Extract the [X, Y] coordinate from the center of the cell holding the provided text.  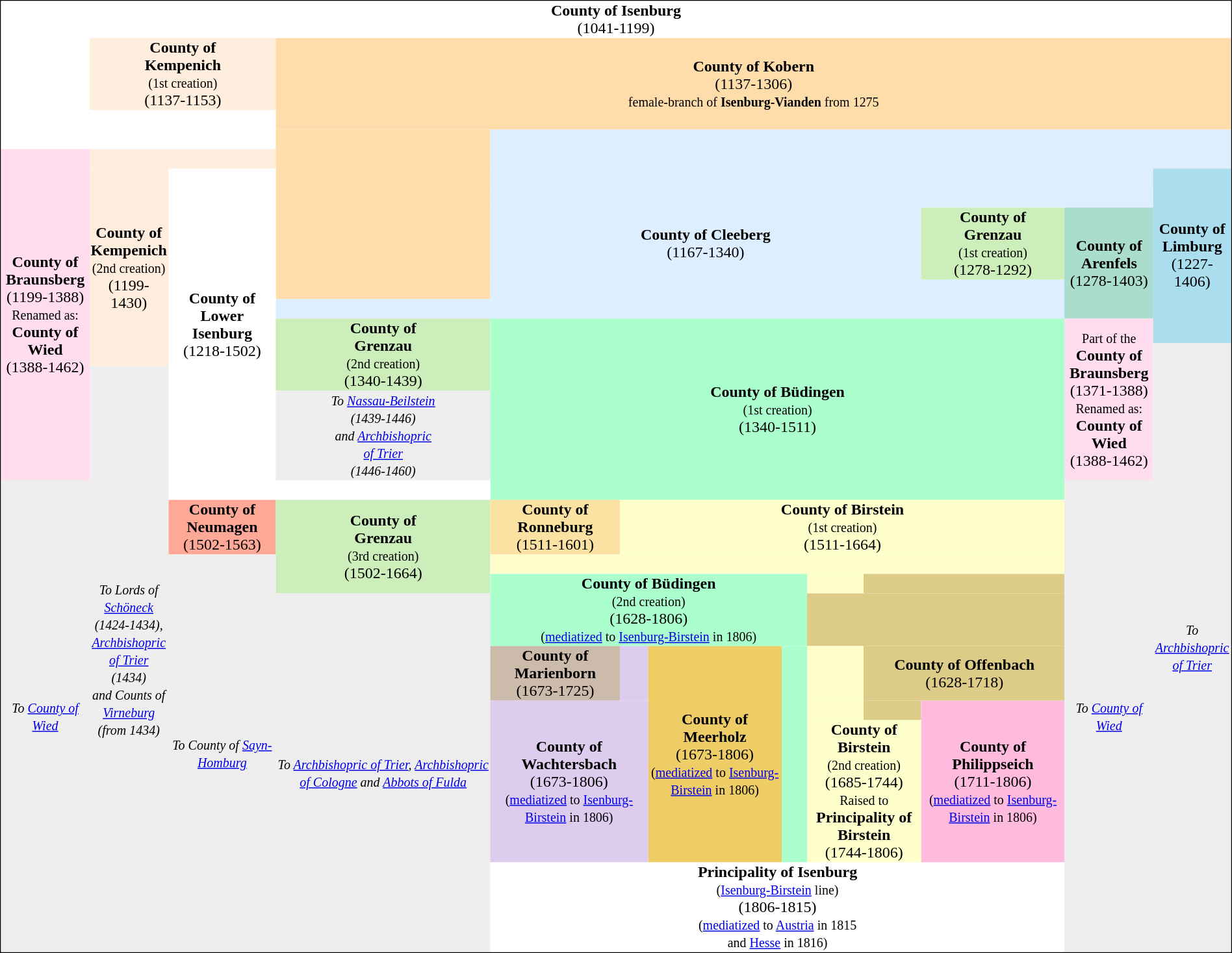
To County of Sayn-Homburg [222, 754]
County of Birstein(2nd creation)(1685-1744)Raised toPrincipality of Birstein(1744-1806) [864, 791]
County of Isenburg(1041-1199) [616, 19]
County of Offenbach(1628-1718) [964, 673]
County of Büdingen(1st creation)(1340-1511) [777, 409]
County of Meerholz(1673-1806)(mediatized to Isenburg-Birstein in 1806) [715, 754]
To Archbishopric of Trier, Archbishopric of Cologne and Abbots of Fulda [383, 773]
County ofGrenzau(2nd creation)(1340-1439) [383, 355]
County of Ronneburg(1511-1601) [555, 527]
County of Büdingen(2nd creation)(1628-1806)(mediatized to Isenburg-Birstein in 1806) [648, 611]
County of Philippseich(1711-1806)(mediatized to Isenburg-Birstein in 1806) [993, 781]
County ofLower Isenburg(1218-1502) [222, 325]
County ofLimburg(1227-1406) [1192, 256]
County of Wachtersbach(1673-1806)(mediatized to Isenburg-Birstein in 1806) [569, 781]
To Lords of Schöneck(1424-1434), Archbishopricof Trier (1434)and Counts of Virneburg (from 1434) [129, 659]
To Archbishopricof Trier [1192, 647]
County ofNeumagen(1502-1563) [222, 527]
Principality of Isenburg(Isenburg-Birstein line)(1806-1815)(mediatized to Austria in 1815and Hesse in 1816) [777, 908]
County of Marienborn(1673-1725) [555, 673]
Part of theCounty ofBraunsberg(1371-1388)Renamed as:County ofWied(1388-1462) [1109, 399]
County of Kobern(1137-1306)female-branch of Isenburg-Vianden from 1275 [754, 83]
County ofKempenich(2nd creation)(1199-1430) [129, 268]
County ofBraunsberg(1199-1388)Renamed as:County ofWied(1388-1462) [45, 315]
County of Birstein(1st creation)(1511-1664) [842, 527]
To Nassau-Beilstein (1439-1446)and Archbishopricof Trier(1446-1460) [383, 436]
County ofGrenzau(3rd creation)(1502-1664) [383, 547]
County of Cleeberg(1167-1340) [706, 244]
County ofKempenich(1st creation)(1137-1153) [183, 74]
County ofGrenzau(1st creation)(1278-1292) [993, 244]
County ofArenfels(1278-1403) [1109, 264]
